For the text-containing cell, return its midpoint in [X, Y] coordinate format. 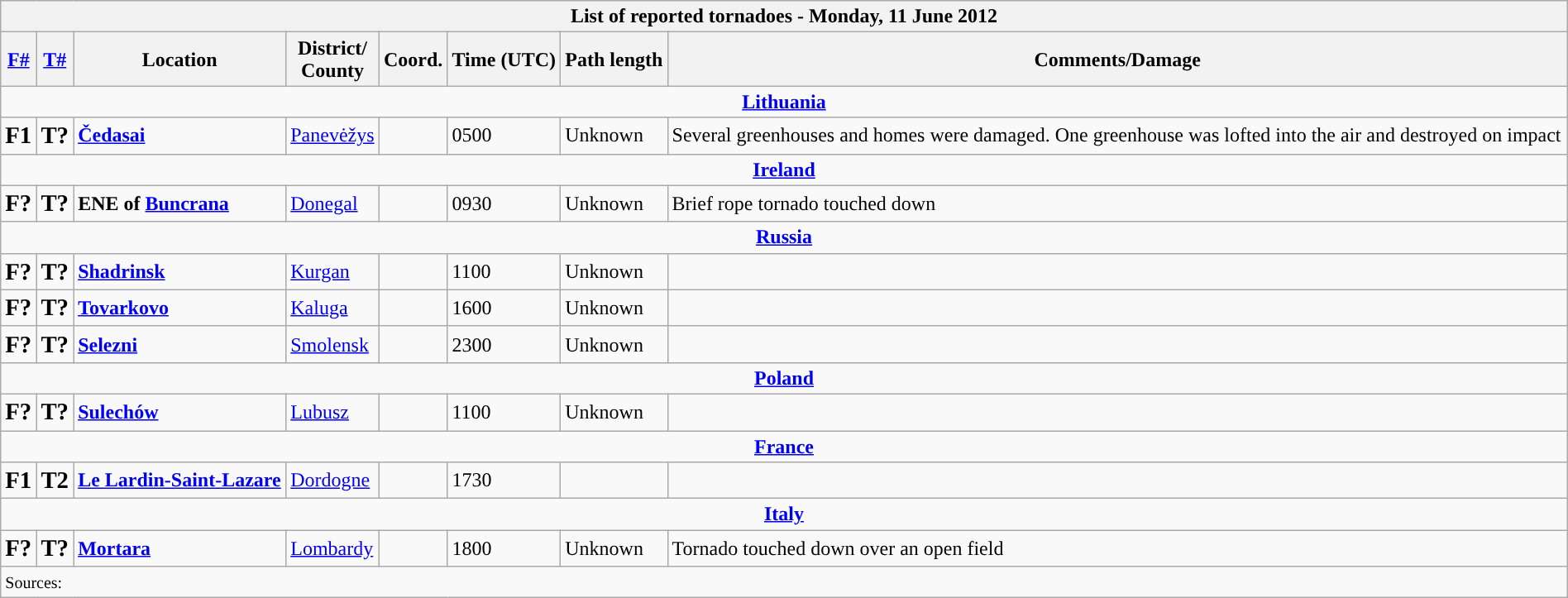
Path length [614, 60]
2300 [504, 344]
Italy [784, 514]
Shadrinsk [180, 271]
France [784, 446]
Sulechów [180, 412]
List of reported tornadoes - Monday, 11 June 2012 [784, 17]
F# [18, 60]
Kaluga [332, 308]
Comments/Damage [1117, 60]
T2 [55, 481]
Dordogne [332, 481]
Le Lardin-Saint-Lazare [180, 481]
Time (UTC) [504, 60]
Coord. [414, 60]
0930 [504, 203]
Donegal [332, 203]
Brief rope tornado touched down [1117, 203]
Tovarkovo [180, 308]
Lubusz [332, 412]
Ireland [784, 170]
District/County [332, 60]
Poland [784, 378]
Panevėžys [332, 136]
ENE of Buncrana [180, 203]
Kurgan [332, 271]
Mortara [180, 548]
Čedasai [180, 136]
1800 [504, 548]
Smolensk [332, 344]
Lombardy [332, 548]
1730 [504, 481]
0500 [504, 136]
1600 [504, 308]
Russia [784, 237]
Lithuania [784, 102]
Selezni [180, 344]
Sources: [784, 582]
T# [55, 60]
Several greenhouses and homes were damaged. One greenhouse was lofted into the air and destroyed on impact [1117, 136]
Location [180, 60]
Tornado touched down over an open field [1117, 548]
